Identify which cell holds the provided text, then report its (x, y) central coordinate. 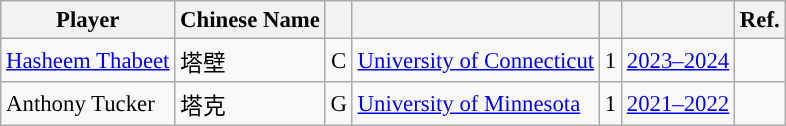
Hasheem Thabeet (88, 61)
塔壁 (250, 61)
Ref. (760, 20)
Player (88, 20)
University of Minnesota (476, 104)
C (338, 61)
2023–2024 (678, 61)
G (338, 104)
2021–2022 (678, 104)
University of Connecticut (476, 61)
Chinese Name (250, 20)
塔克 (250, 104)
Anthony Tucker (88, 104)
